For the text-containing cell, return its midpoint in [x, y] coordinate format. 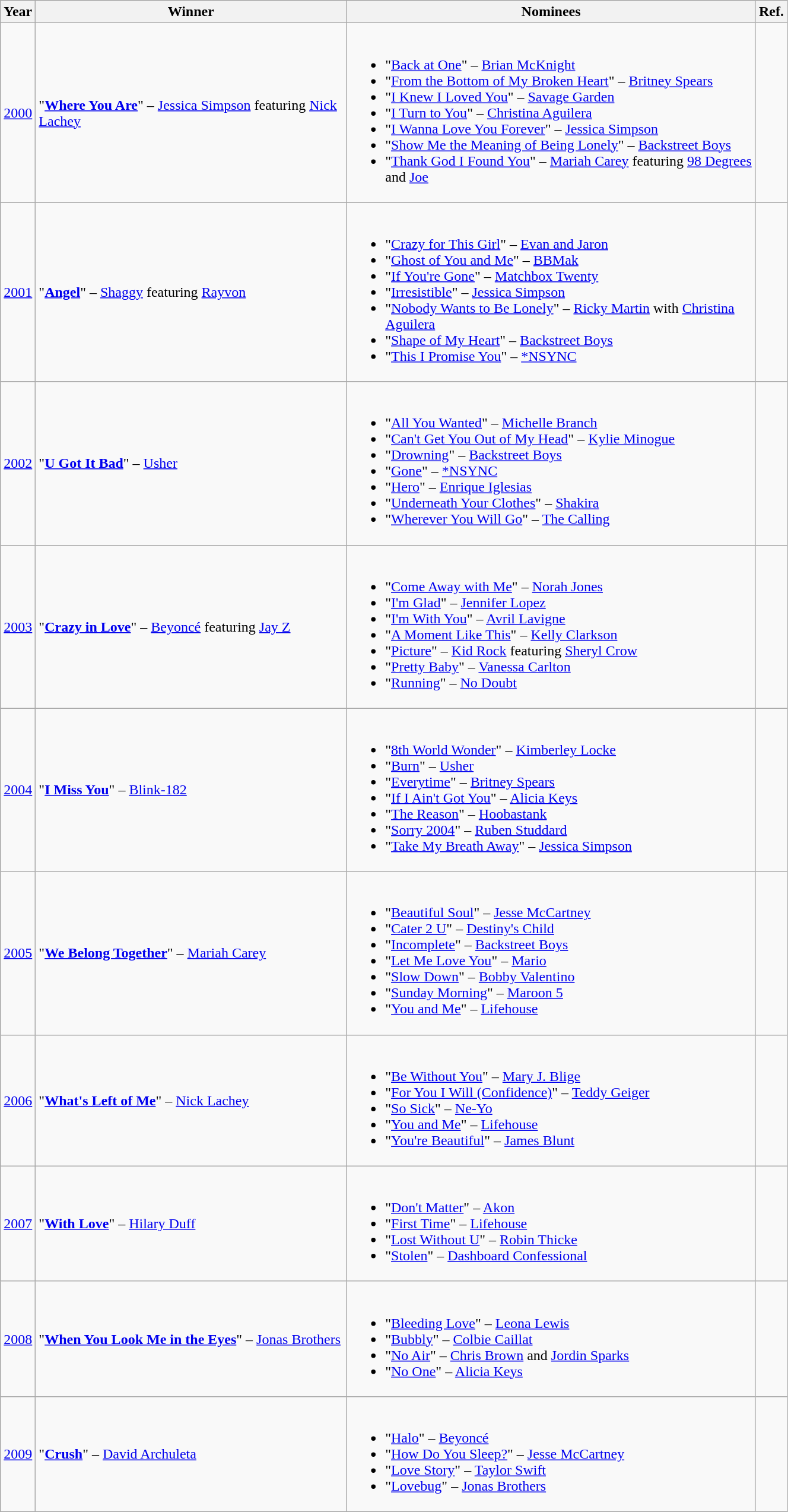
2001 [18, 292]
"What's Left of Me" – Nick Lachey [191, 1101]
Year [18, 12]
"Be Without You" – Mary J. Blige"For You I Will (Confidence)" – Teddy Geiger"So Sick" – Ne-Yo"You and Me" – Lifehouse"You're Beautiful" – James Blunt [551, 1101]
2007 [18, 1223]
"Crush" – David Archuleta [191, 1454]
2003 [18, 627]
"With Love" – Hilary Duff [191, 1223]
2002 [18, 463]
2000 [18, 113]
"Halo" – Beyoncé"How Do You Sleep?" – Jesse McCartney"Love Story" – Taylor Swift"Lovebug" – Jonas Brothers [551, 1454]
2008 [18, 1339]
Winner [191, 12]
2004 [18, 790]
2005 [18, 953]
Ref. [771, 12]
"Angel" – Shaggy featuring Rayvon [191, 292]
"We Belong Together" – Mariah Carey [191, 953]
"Crazy in Love" – Beyoncé featuring Jay Z [191, 627]
"I Miss You" – Blink-182 [191, 790]
2006 [18, 1101]
Nominees [551, 12]
"Don't Matter" – Akon"First Time" – Lifehouse"Lost Without U" – Robin Thicke"Stolen" – Dashboard Confessional [551, 1223]
"U Got It Bad" – Usher [191, 463]
"When You Look Me in the Eyes" – Jonas Brothers [191, 1339]
"Where You Are" – Jessica Simpson featuring Nick Lachey [191, 113]
"Bleeding Love" – Leona Lewis"Bubbly" – Colbie Caillat"No Air" – Chris Brown and Jordin Sparks"No One" – Alicia Keys [551, 1339]
2009 [18, 1454]
